Pinpoint the cell where the given text exists, returning its (X, Y) midpoint coordinate. 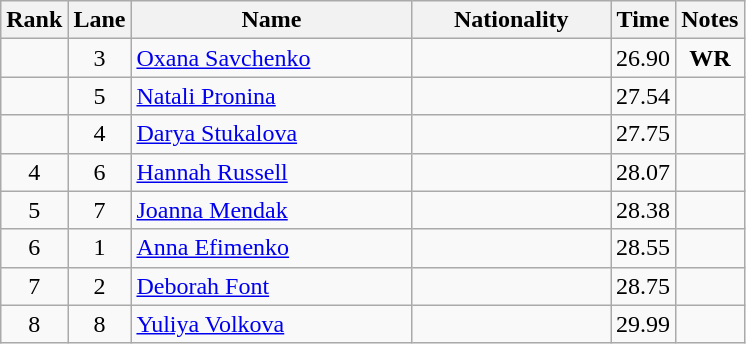
28.75 (644, 286)
27.54 (644, 96)
Nationality (512, 20)
Oxana Savchenko (272, 58)
Lane (100, 20)
Joanna Mendak (272, 210)
Natali Pronina (272, 96)
28.55 (644, 248)
3 (100, 58)
Yuliya Volkova (272, 324)
28.07 (644, 172)
2 (100, 286)
Rank (34, 20)
Hannah Russell (272, 172)
Deborah Font (272, 286)
1 (100, 248)
Notes (710, 20)
Darya Stukalova (272, 134)
WR (710, 58)
26.90 (644, 58)
Time (644, 20)
27.75 (644, 134)
29.99 (644, 324)
28.38 (644, 210)
Anna Efimenko (272, 248)
Name (272, 20)
